Detect which cell encompasses the target text, then output its (X, Y) center coordinate. 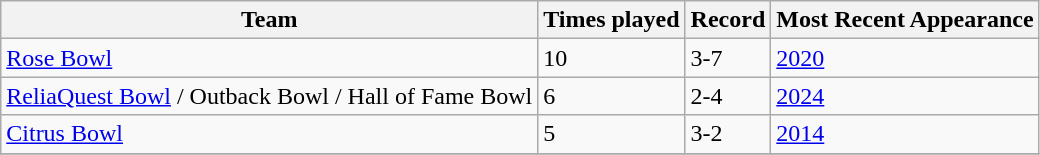
6 (612, 96)
ReliaQuest Bowl / Outback Bowl / Hall of Fame Bowl (270, 96)
Record (728, 20)
2024 (905, 96)
5 (612, 134)
Team (270, 20)
2020 (905, 58)
Most Recent Appearance (905, 20)
3-7 (728, 58)
10 (612, 58)
Times played (612, 20)
Citrus Bowl (270, 134)
2-4 (728, 96)
Rose Bowl (270, 58)
3-2 (728, 134)
2014 (905, 134)
